For the text-containing cell, return its midpoint in [x, y] coordinate format. 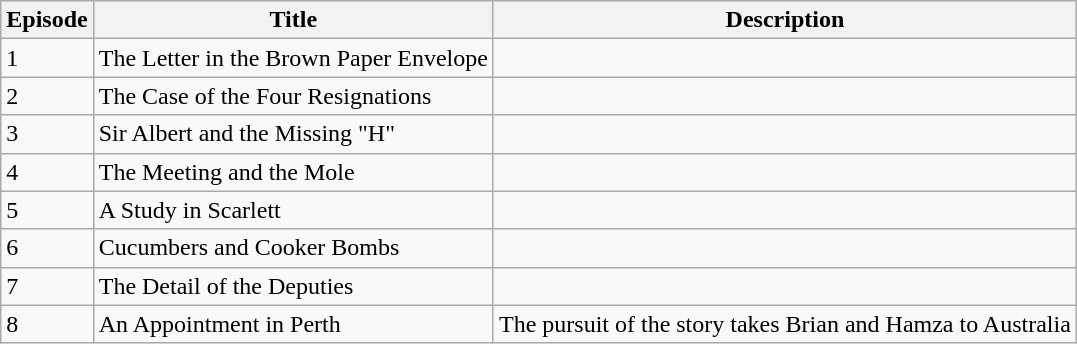
1 [47, 58]
4 [47, 172]
A Study in Scarlett [293, 210]
Description [784, 20]
Title [293, 20]
Sir Albert and the Missing "H" [293, 134]
The Letter in the Brown Paper Envelope [293, 58]
An Appointment in Perth [293, 324]
8 [47, 324]
The Meeting and the Mole [293, 172]
6 [47, 248]
7 [47, 286]
The pursuit of the story takes Brian and Hamza to Australia [784, 324]
2 [47, 96]
Cucumbers and Cooker Bombs [293, 248]
Episode [47, 20]
The Case of the Four Resignations [293, 96]
5 [47, 210]
3 [47, 134]
The Detail of the Deputies [293, 286]
